Determine the [x, y] coordinate at the center of the cell enclosing the given text.  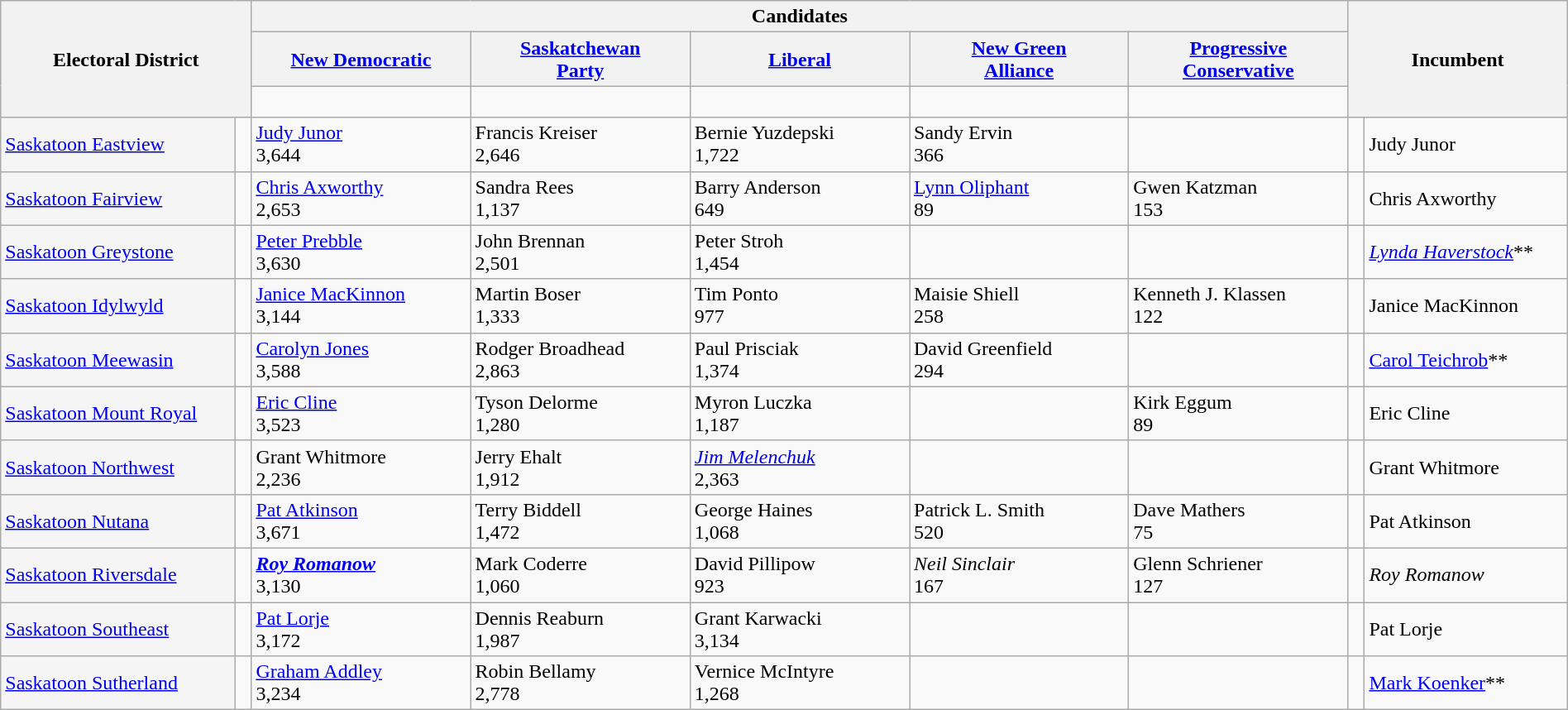
Roy Romanow [1465, 574]
New GreenAlliance [1019, 60]
Saskatoon Northwest [117, 467]
Patrick L. Smith520 [1019, 521]
Jim Melenchuk2,363 [799, 467]
Saskatoon Southeast [117, 629]
Carol Teichrob** [1465, 359]
John Brennan2,501 [581, 252]
Saskatoon Riversdale [117, 574]
Paul Prisciak1,374 [799, 359]
Janice MacKinnon3,144 [361, 306]
Saskatoon Greystone [117, 252]
Eric Cline3,523 [361, 414]
Pat Lorje3,172 [361, 629]
Graham Addley3,234 [361, 684]
Mark Coderre1,060 [581, 574]
Peter Prebble3,630 [361, 252]
Tyson Delorme1,280 [581, 414]
Saskatoon Mount Royal [117, 414]
Bernie Yuzdepski1,722 [799, 144]
Pat Atkinson3,671 [361, 521]
Kirk Eggum89 [1239, 414]
Terry Biddell1,472 [581, 521]
Candidates [800, 17]
Carolyn Jones3,588 [361, 359]
Peter Stroh1,454 [799, 252]
George Haines1,068 [799, 521]
David Greenfield294 [1019, 359]
Electoral District [126, 60]
Mark Koenker** [1465, 684]
Saskatoon Fairview [117, 199]
Saskatoon Nutana [117, 521]
Roy Romanow3,130 [361, 574]
SaskatchewanParty [581, 60]
Sandra Rees1,137 [581, 199]
Janice MacKinnon [1465, 306]
Chris Axworthy2,653 [361, 199]
Barry Anderson649 [799, 199]
Robin Bellamy2,778 [581, 684]
Saskatoon Meewasin [117, 359]
Pat Atkinson [1465, 521]
Judy Junor [1465, 144]
Vernice McIntyre1,268 [799, 684]
Glenn Schriener127 [1239, 574]
Lynn Oliphant89 [1019, 199]
Grant Whitmore [1465, 467]
Eric Cline [1465, 414]
Liberal [799, 60]
Sandy Ervin366 [1019, 144]
Dave Mathers75 [1239, 521]
Saskatoon Idylwyld [117, 306]
Grant Karwacki3,134 [799, 629]
Martin Boser1,333 [581, 306]
Lynda Haverstock** [1465, 252]
Chris Axworthy [1465, 199]
Saskatoon Eastview [117, 144]
Dennis Reaburn1,987 [581, 629]
Jerry Ehalt1,912 [581, 467]
ProgressiveConservative [1239, 60]
Saskatoon Sutherland [117, 684]
Grant Whitmore2,236 [361, 467]
Kenneth J. Klassen122 [1239, 306]
Rodger Broadhead2,863 [581, 359]
Myron Luczka1,187 [799, 414]
Gwen Katzman153 [1239, 199]
Judy Junor3,644 [361, 144]
Pat Lorje [1465, 629]
David Pillipow923 [799, 574]
Francis Kreiser2,646 [581, 144]
Tim Ponto977 [799, 306]
New Democratic [361, 60]
Maisie Shiell258 [1019, 306]
Neil Sinclair167 [1019, 574]
Incumbent [1457, 60]
